Return (x, y) of the center of cell containing provided text 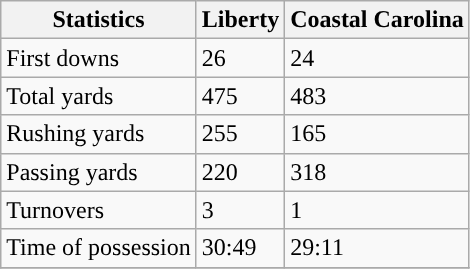
First downs (99, 58)
24 (378, 58)
30:49 (240, 248)
Time of possession (99, 248)
3 (240, 210)
475 (240, 96)
255 (240, 134)
29:11 (378, 248)
1 (378, 210)
318 (378, 172)
483 (378, 96)
Coastal Carolina (378, 20)
Turnovers (99, 210)
165 (378, 134)
Passing yards (99, 172)
Statistics (99, 20)
Liberty (240, 20)
220 (240, 172)
Rushing yards (99, 134)
Total yards (99, 96)
26 (240, 58)
